Locate the cell with the specified text and output its [X, Y] center coordinate. 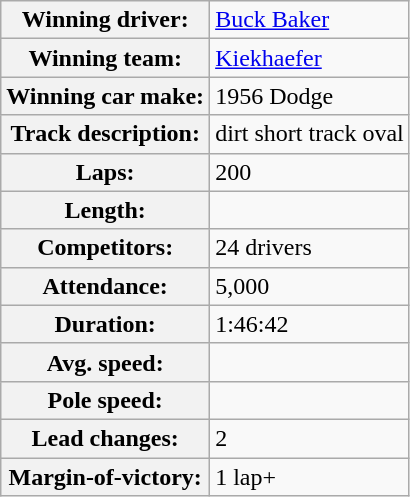
Winning driver: [106, 20]
Buck Baker [310, 20]
Margin-of-victory: [106, 477]
dirt short track oval [310, 134]
Avg. speed: [106, 362]
Length: [106, 210]
Lead changes: [106, 438]
Pole speed: [106, 400]
Competitors: [106, 248]
Attendance: [106, 286]
1 lap+ [310, 477]
Winning team: [106, 58]
2 [310, 438]
Track description: [106, 134]
1:46:42 [310, 324]
Duration: [106, 324]
1956 Dodge [310, 96]
Laps: [106, 172]
24 drivers [310, 248]
Kiekhaefer [310, 58]
5,000 [310, 286]
200 [310, 172]
Winning car make: [106, 96]
